Return the [X, Y] coordinate for the center point of the cell that contains the specified text.  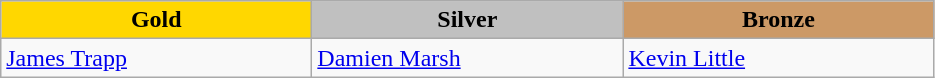
Damien Marsh [468, 58]
Kevin Little [778, 58]
Bronze [778, 20]
James Trapp [156, 58]
Gold [156, 20]
Silver [468, 20]
